Output the (X, Y) coordinate of the center of the cell containing the given text.  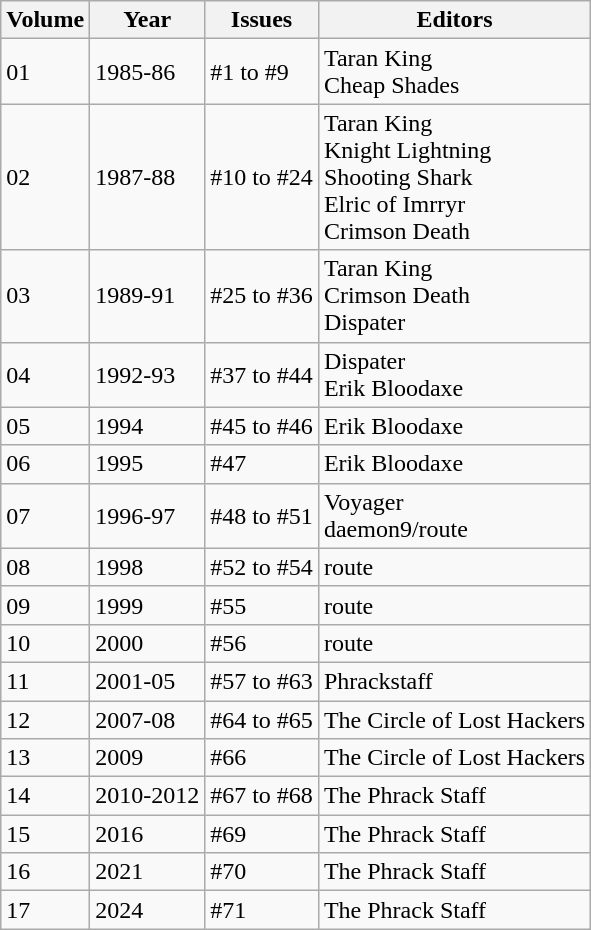
#67 to #68 (262, 796)
1985-86 (148, 72)
#37 to #44 (262, 374)
1989-91 (148, 296)
2000 (148, 643)
#48 to #51 (262, 516)
Voyagerdaemon9/route (454, 516)
1992-93 (148, 374)
#47 (262, 464)
1999 (148, 605)
11 (46, 681)
#57 to #63 (262, 681)
DispaterErik Bloodaxe (454, 374)
Taran KingCrimson DeathDispater (454, 296)
Taran KingCheap Shades (454, 72)
Taran KingKnight LightningShooting SharkElric of ImrryrCrimson Death (454, 177)
2016 (148, 834)
14 (46, 796)
Editors (454, 20)
#64 to #65 (262, 719)
2001-05 (148, 681)
2021 (148, 872)
#10 to #24 (262, 177)
02 (46, 177)
1995 (148, 464)
04 (46, 374)
2007-08 (148, 719)
Volume (46, 20)
Phrackstaff (454, 681)
#55 (262, 605)
#71 (262, 910)
#52 to #54 (262, 567)
Issues (262, 20)
08 (46, 567)
12 (46, 719)
06 (46, 464)
05 (46, 426)
#66 (262, 758)
1994 (148, 426)
2009 (148, 758)
03 (46, 296)
16 (46, 872)
2010-2012 (148, 796)
#45 to #46 (262, 426)
2024 (148, 910)
09 (46, 605)
#70 (262, 872)
#1 to #9 (262, 72)
17 (46, 910)
Year (148, 20)
01 (46, 72)
#25 to #36 (262, 296)
1987-88 (148, 177)
1996-97 (148, 516)
10 (46, 643)
1998 (148, 567)
07 (46, 516)
13 (46, 758)
#69 (262, 834)
#56 (262, 643)
15 (46, 834)
